Scan for the cell matching the given text and deliver its (x, y) coordinate at center. 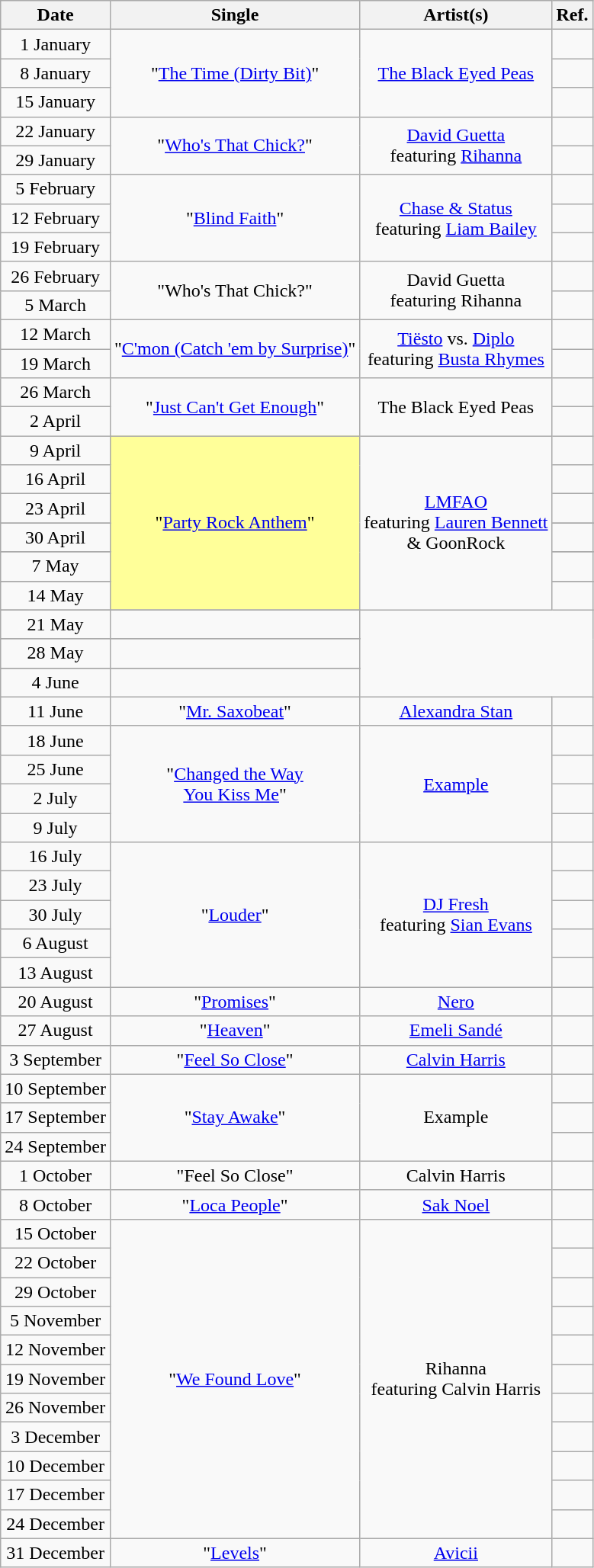
"We Found Love" (235, 1378)
24 December (56, 1524)
"Louder" (235, 915)
7 May (56, 566)
"C'mon (Catch 'em by Surprise)" (235, 348)
5 November (56, 1321)
2 July (56, 798)
3 September (56, 1060)
DJ Freshfeaturing Sian Evans (456, 915)
14 May (56, 595)
"Blind Faith" (235, 218)
"Loca People" (235, 1204)
"Stay Awake" (235, 1117)
26 February (56, 276)
17 September (56, 1117)
Nero (456, 1002)
1 January (56, 44)
5 March (56, 305)
6 August (56, 944)
"Mr. Saxobeat" (235, 711)
"Promises" (235, 1002)
Emeli Sandé (456, 1031)
28 May (56, 653)
21 May (56, 624)
29 January (56, 160)
31 December (56, 1553)
Sak Noel (456, 1204)
22 January (56, 131)
Date (56, 15)
30 April (56, 537)
24 September (56, 1146)
8 January (56, 73)
Single (235, 15)
8 October (56, 1204)
3 December (56, 1437)
"Heaven" (235, 1031)
Chase & Statusfeaturing Liam Bailey (456, 218)
"Changed the WayYou Kiss Me" (235, 784)
Alexandra Stan (456, 711)
19 March (56, 364)
23 April (56, 508)
Artist(s) (456, 15)
LMFAOfeaturing Lauren Bennett& GoonRock (456, 523)
Ref. (572, 15)
22 October (56, 1262)
16 April (56, 479)
16 July (56, 857)
17 December (56, 1495)
Tiësto vs. Diplofeaturing Busta Rhymes (456, 348)
26 March (56, 393)
"Levels" (235, 1553)
9 April (56, 451)
15 October (56, 1233)
19 November (56, 1379)
18 June (56, 740)
"Just Can't Get Enough" (235, 407)
20 August (56, 1002)
27 August (56, 1031)
15 January (56, 102)
"The Time (Dirty Bit)" (235, 73)
9 July (56, 827)
13 August (56, 973)
4 June (56, 682)
"Party Rock Anthem" (235, 523)
10 December (56, 1466)
Rihannafeaturing Calvin Harris (456, 1378)
19 February (56, 247)
12 March (56, 334)
Avicii (456, 1553)
2 April (56, 422)
12 November (56, 1350)
30 July (56, 915)
1 October (56, 1175)
25 June (56, 769)
5 February (56, 189)
26 November (56, 1408)
10 September (56, 1089)
12 February (56, 218)
23 July (56, 886)
11 June (56, 711)
29 October (56, 1292)
